Output the (X, Y) coordinate of the center of the cell containing the given text.  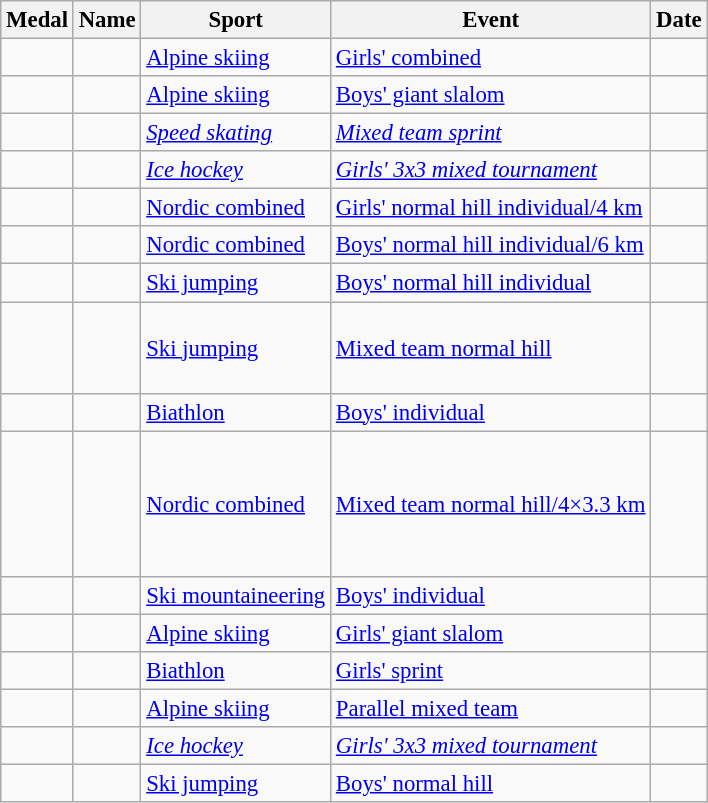
Parallel mixed team (491, 708)
Boys' normal hill individual/6 km (491, 245)
Boys' normal hill individual (491, 283)
Girls' normal hill individual/4 km (491, 208)
Medal (38, 20)
Girls' giant slalom (491, 633)
Ski mountaineering (236, 595)
Girls' combined (491, 58)
Girls' sprint (491, 671)
Name (107, 20)
Speed skating (236, 133)
Boys' normal hill (491, 783)
Mixed team sprint (491, 133)
Sport (236, 20)
Date (679, 20)
Boys' giant slalom (491, 95)
Mixed team normal hill (491, 348)
Event (491, 20)
Mixed team normal hill/4×3.3 km (491, 504)
